Locate the cell with the specified text and output its (X, Y) center coordinate. 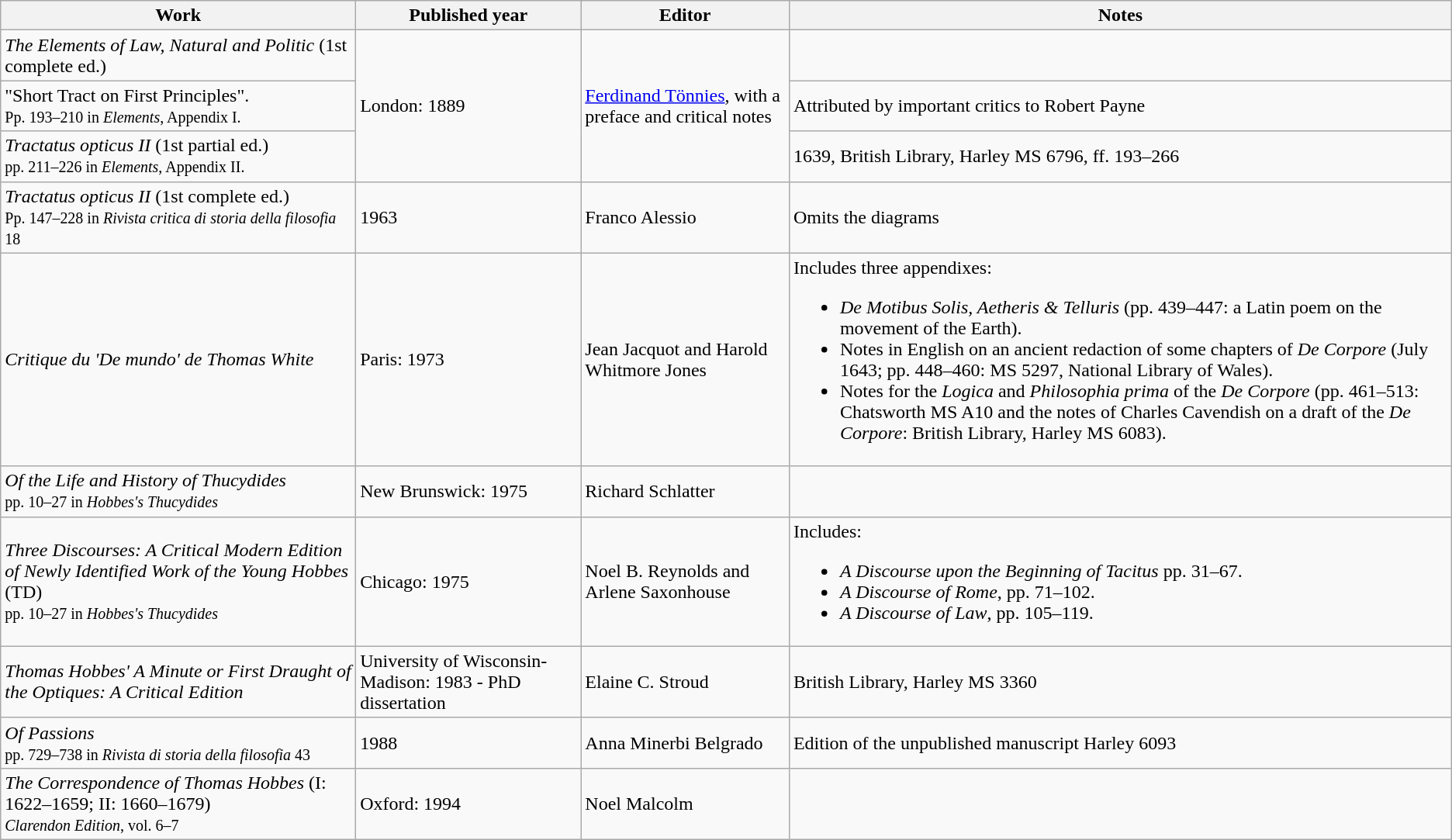
British Library, Harley MS 3360 (1120, 682)
Jean Jacquot and Harold Whitmore Jones (686, 360)
Notes (1120, 16)
Includes:A Discourse upon the Beginning of Tacitus pp. 31–67.A Discourse of Rome, pp. 71–102.A Discourse of Law, pp. 105–119. (1120, 582)
Three Discourses: A Critical Modern Edition of Newly Identified Work of the Young Hobbes (TD)pp. 10–27 in Hobbes's Thucydides (178, 582)
University of Wisconsin-Madison: 1983 - PhD dissertation (468, 682)
Critique du 'De mundo' de Thomas White (178, 360)
Anna Minerbi Belgrado (686, 743)
Work (178, 16)
Noel B. Reynolds and Arlene Saxonhouse (686, 582)
Richard Schlatter (686, 492)
Thomas Hobbes' A Minute or First Draught of the Optiques: A Critical Edition (178, 682)
Of Passionspp. 729–738 in Rivista di storia della filosofia 43 (178, 743)
London: 1889 (468, 105)
Franco Alessio (686, 217)
Of the Life and History of Thucydidespp. 10–27 in Hobbes's Thucydides (178, 492)
Noel Malcolm (686, 804)
Chicago: 1975 (468, 582)
Attributed by important critics to Robert Payne (1120, 105)
Ferdinand Tönnies, with a preface and critical notes (686, 105)
"Short Tract on First Principles".Pp. 193–210 in Elements, Appendix I. (178, 105)
1963 (468, 217)
The Correspondence of Thomas Hobbes (I: 1622–1659; II: 1660–1679)Clarendon Edition, vol. 6–7 (178, 804)
Tractatus opticus II (1st complete ed.)Pp. 147–228 in Rivista critica di storia della filosofia 18 (178, 217)
Tractatus opticus II (1st partial ed.)pp. 211–226 in Elements, Appendix II. (178, 157)
The Elements of Law, Natural and Politic (1st complete ed.) (178, 56)
Omits the diagrams (1120, 217)
1639, British Library, Harley MS 6796, ff. 193–266 (1120, 157)
Editor (686, 16)
New Brunswick: 1975 (468, 492)
Published year (468, 16)
1988 (468, 743)
Oxford: 1994 (468, 804)
Paris: 1973 (468, 360)
Elaine C. Stroud (686, 682)
Edition of the unpublished manuscript Harley 6093 (1120, 743)
